For the text-containing cell, return its midpoint in (x, y) coordinate format. 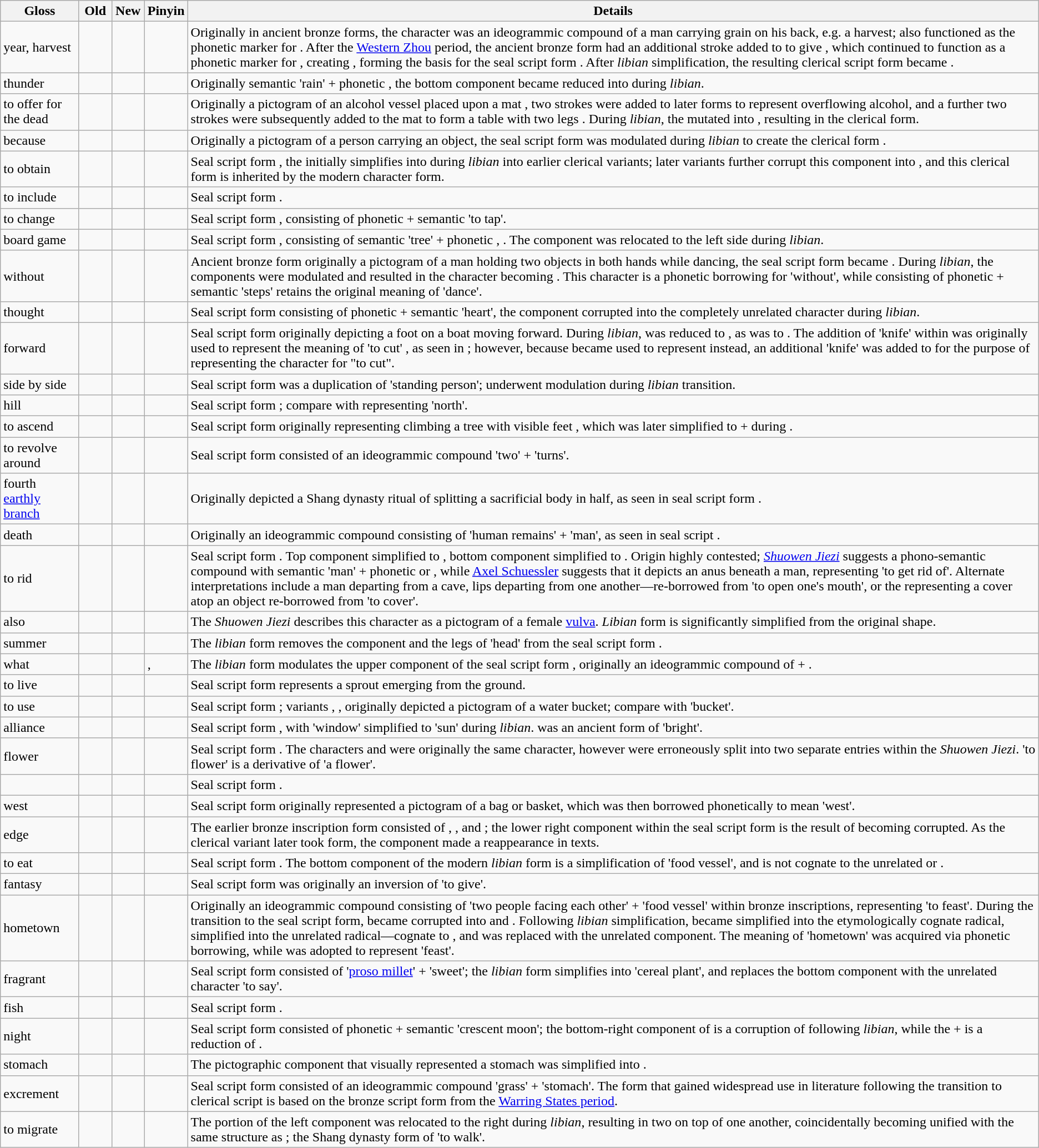
Seal script form , consisting of phonetic + semantic 'to tap'. (613, 219)
to include (40, 198)
Seal script form ; variants , , originally depicted a pictogram of a water bucket; compare with 'bucket'. (613, 706)
to ascend (40, 427)
Seal script form was a duplication of 'standing person'; underwent modulation during libian transition. (613, 385)
alliance (40, 727)
year, harvest (40, 47)
Originally depicted a Shang dynasty ritual of splitting a sacrificial body in half, as seen in seal script form . (613, 499)
to revolve around (40, 455)
fantasy (40, 884)
thought (40, 312)
side by side (40, 385)
forward (40, 348)
to change (40, 219)
excrement (40, 1093)
The libian form modulates the upper component of the seal script form , originally an ideogrammic compound of + . (613, 664)
death (40, 535)
Seal script form originally representing climbing a tree with visible feet , which was later simplified to + during . (613, 427)
Gloss (40, 11)
to offer for the dead (40, 112)
Details (613, 11)
edge (40, 835)
hometown (40, 928)
fragrant (40, 979)
thunder (40, 83)
what (40, 664)
Originally an ideogrammic compound consisting of 'human remains' + 'man', as seen in seal script . (613, 535)
The Shuowen Jiezi describes this character as a pictogram of a female vulva. Libian form is significantly simplified from the original shape. (613, 622)
Seal script form represents a sprout emerging from the ground. (613, 685)
The libian form removes the component and the legs of 'head' from the seal script form . (613, 643)
Originally a pictogram of a person carrying an object, the seal script form was modulated during libian to create the clerical form . (613, 140)
, (166, 664)
Old (95, 11)
stomach (40, 1065)
to obtain (40, 169)
also (40, 622)
summer (40, 643)
Seal script form ; compare with representing 'north'. (613, 406)
The pictographic component that visually represented a stomach was simplified into . (613, 1065)
to migrate (40, 1130)
Pinyin (166, 11)
to rid (40, 578)
because (40, 140)
New (128, 11)
Seal script form , with 'window' simplified to 'sun' during libian. was an ancient form of 'bright'. (613, 727)
board game (40, 240)
west (40, 806)
Seal script form consisted of an ideogrammic compound 'two' + 'turns'. (613, 455)
Seal script form . The bottom component of the modern libian form is a simplification of 'food vessel', and is not cognate to the unrelated or . (613, 863)
Seal script form consisting of phonetic + semantic 'heart', the component corrupted into the completely unrelated character during libian. (613, 312)
to eat (40, 863)
hill (40, 406)
night (40, 1036)
Seal script form was originally an inversion of 'to give'. (613, 884)
fourth earthly branch (40, 499)
without (40, 276)
Seal script form , consisting of semantic 'tree' + phonetic , . The component was relocated to the left side during libian. (613, 240)
flower (40, 756)
Seal script form originally represented a pictogram of a bag or basket, which was then borrowed phonetically to mean 'west'. (613, 806)
Originally semantic 'rain' + phonetic , the bottom component became reduced into during libian. (613, 83)
to use (40, 706)
to live (40, 685)
fish (40, 1008)
